Scan for the cell matching the given text and deliver its (X, Y) coordinate at center. 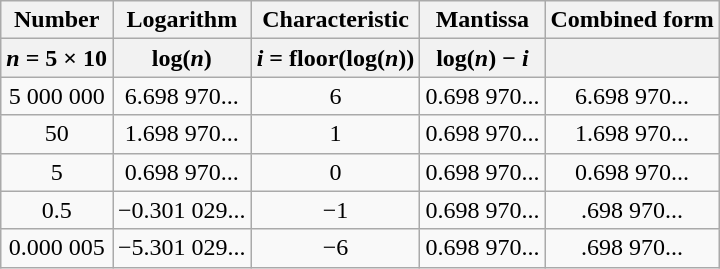
Characteristic (336, 20)
0 (336, 172)
Logarithm (182, 20)
−6 (336, 248)
5 000 000 (57, 96)
5 (57, 172)
i = floor(log(n)) (336, 58)
Mantissa (482, 20)
Combined form (632, 20)
−5.301 029... (182, 248)
0.5 (57, 210)
−1 (336, 210)
50 (57, 134)
log(n) (182, 58)
0.000 005 (57, 248)
n = 5 × 10 (57, 58)
1 (336, 134)
Number (57, 20)
6 (336, 96)
−0.301 029... (182, 210)
log(n) − i (482, 58)
